Return [X, Y] of the center of cell containing provided text 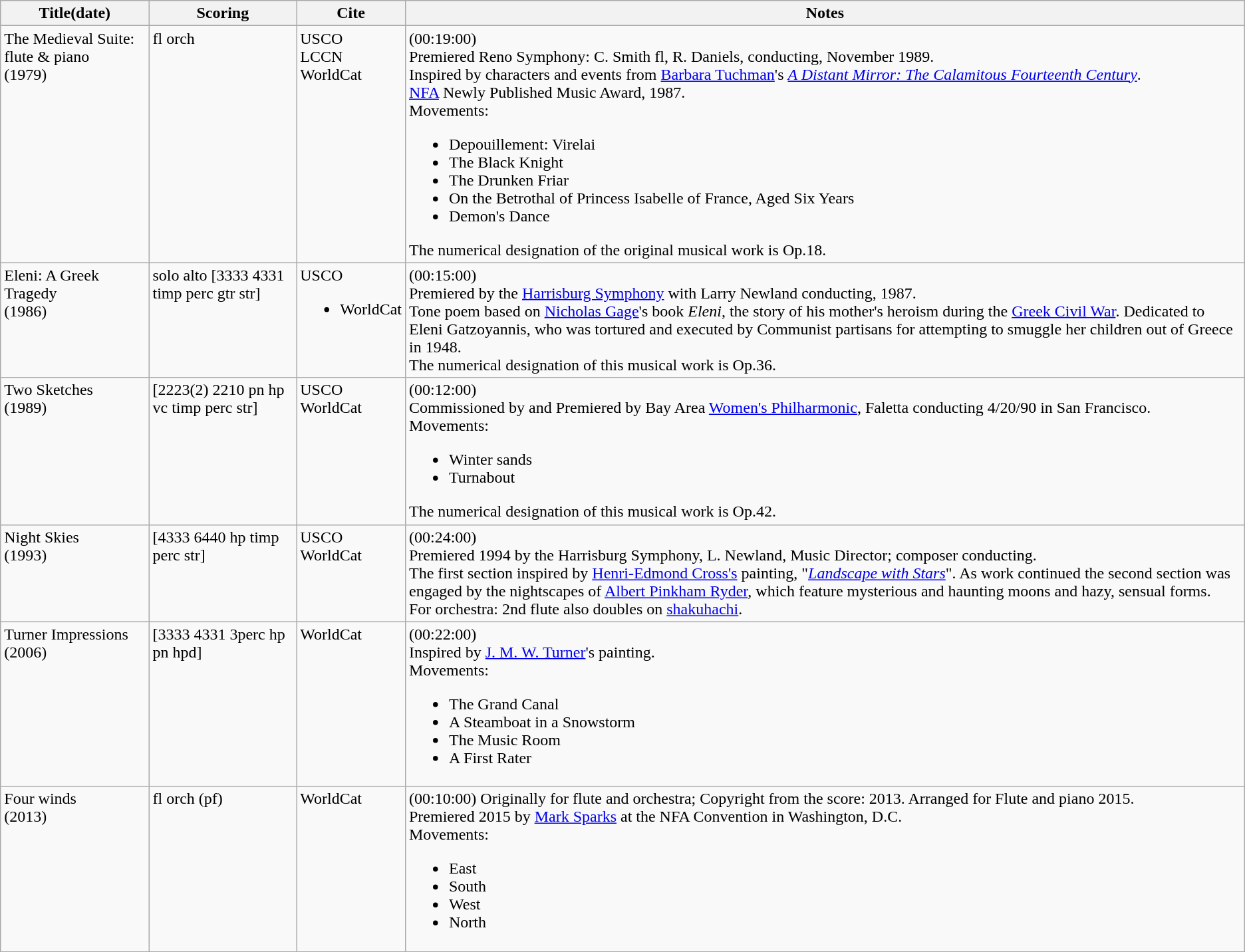
(00:22:00)Inspired by J. M. W. Turner's painting.Movements:The Grand CanalA Steamboat in a SnowstormThe Music RoomA First Rater [825, 704]
Title(date) [74, 13]
[4333 6440 hp timp perc str] [223, 573]
Night Skies(1993) [74, 573]
Eleni: A Greek Tragedy(1986) [74, 320]
The Medieval Suite: flute & piano(1979) [74, 144]
fl orch [223, 144]
Two Sketches(1989) [74, 451]
USCOLCCNWorldCat [351, 144]
Turner Impressions(2006) [74, 704]
[2223(2) 2210 pn hp vc timp perc str] [223, 451]
Cite [351, 13]
fl orch (pf) [223, 869]
solo alto [3333 4331 timp perc gtr str] [223, 320]
Notes [825, 13]
[3333 4331 3perc hp pn hpd] [223, 704]
Four winds(2013) [74, 869]
Scoring [223, 13]
